Extract the (X, Y) coordinate from the center of the cell holding the provided text.  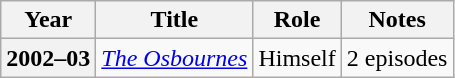
Himself (297, 58)
2002–03 (48, 58)
Year (48, 20)
The Osbournes (174, 58)
2 episodes (397, 58)
Notes (397, 20)
Role (297, 20)
Title (174, 20)
